Determine the [X, Y] coordinate at the center of the cell enclosing the given text.  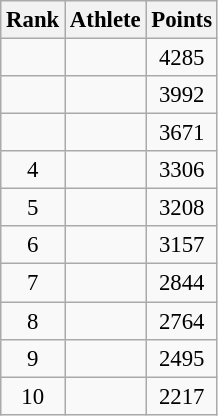
3208 [182, 208]
2844 [182, 283]
4 [33, 170]
2764 [182, 321]
9 [33, 358]
5 [33, 208]
8 [33, 321]
Athlete [106, 20]
10 [33, 396]
3992 [182, 95]
2495 [182, 358]
4285 [182, 58]
3157 [182, 245]
2217 [182, 396]
Points [182, 20]
Rank [33, 20]
3671 [182, 133]
7 [33, 283]
3306 [182, 170]
6 [33, 245]
